For the text-containing cell, return its midpoint in (x, y) coordinate format. 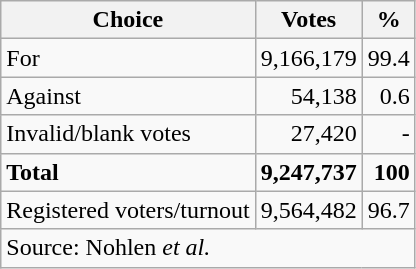
Total (128, 172)
9,247,737 (308, 172)
For (128, 58)
96.7 (388, 210)
27,420 (308, 134)
Source: Nohlen et al. (208, 248)
9,166,179 (308, 58)
100 (388, 172)
9,564,482 (308, 210)
% (388, 20)
54,138 (308, 96)
99.4 (388, 58)
Invalid/blank votes (128, 134)
0.6 (388, 96)
Against (128, 96)
- (388, 134)
Registered voters/turnout (128, 210)
Votes (308, 20)
Choice (128, 20)
